Locate the cell with the specified text and output its (x, y) center coordinate. 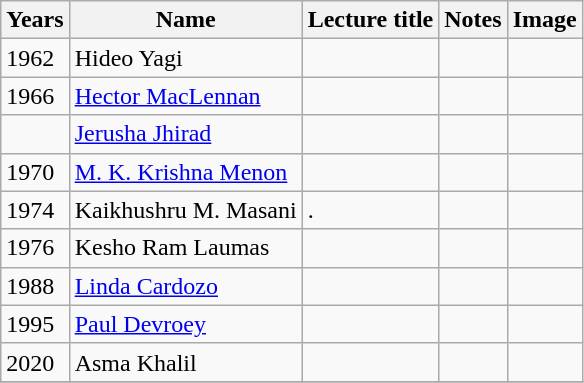
. (370, 210)
Notes (473, 20)
Jerusha Jhirad (186, 134)
1962 (35, 58)
2020 (35, 362)
Paul Devroey (186, 324)
Kesho Ram Laumas (186, 248)
Name (186, 20)
1970 (35, 172)
M. K. Krishna Menon (186, 172)
Lecture title (370, 20)
Hideo Yagi (186, 58)
1974 (35, 210)
1966 (35, 96)
Years (35, 20)
1988 (35, 286)
Image (544, 20)
Kaikhushru M. Masani (186, 210)
1995 (35, 324)
Hector MacLennan (186, 96)
1976 (35, 248)
Linda Cardozo (186, 286)
Asma Khalil (186, 362)
